Pinpoint the cell where the given text exists, returning its (X, Y) midpoint coordinate. 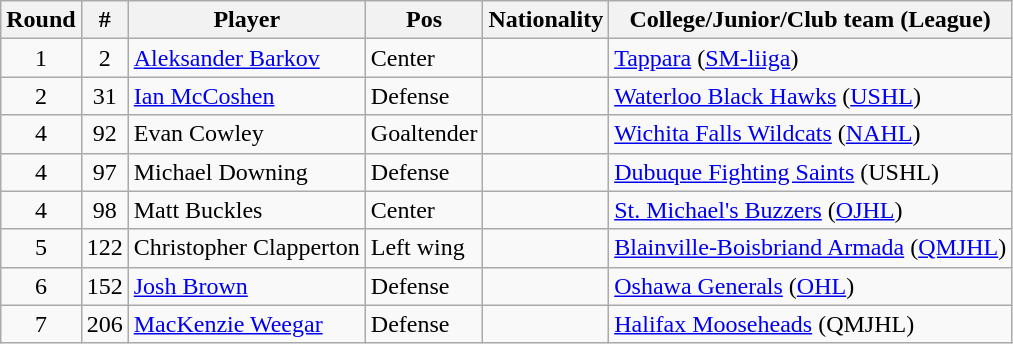
Goaltender (424, 134)
7 (41, 324)
97 (104, 172)
College/Junior/Club team (League) (810, 20)
St. Michael's Buzzers (OJHL) (810, 210)
Ian McCoshen (246, 96)
Oshawa Generals (OHL) (810, 286)
98 (104, 210)
Player (246, 20)
Tappara (SM-liiga) (810, 58)
Left wing (424, 248)
31 (104, 96)
Matt Buckles (246, 210)
Waterloo Black Hawks (USHL) (810, 96)
5 (41, 248)
# (104, 20)
92 (104, 134)
Nationality (546, 20)
Josh Brown (246, 286)
Michael Downing (246, 172)
152 (104, 286)
Aleksander Barkov (246, 58)
MacKenzie Weegar (246, 324)
6 (41, 286)
122 (104, 248)
Wichita Falls Wildcats (NAHL) (810, 134)
Halifax Mooseheads (QMJHL) (810, 324)
Pos (424, 20)
206 (104, 324)
Dubuque Fighting Saints (USHL) (810, 172)
Evan Cowley (246, 134)
1 (41, 58)
Blainville-Boisbriand Armada (QMJHL) (810, 248)
Round (41, 20)
Christopher Clapperton (246, 248)
